For the text-containing cell, return its midpoint in (x, y) coordinate format. 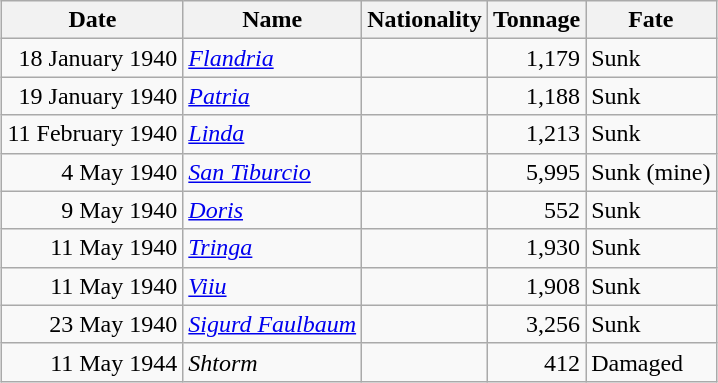
Shtorm (272, 362)
Date (92, 20)
18 January 1940 (92, 58)
Flandria (272, 58)
Doris (272, 210)
San Tiburcio (272, 172)
Sigurd Faulbaum (272, 324)
4 May 1940 (92, 172)
Nationality (425, 20)
Patria (272, 96)
Fate (651, 20)
23 May 1940 (92, 324)
1,213 (536, 134)
1,188 (536, 96)
Name (272, 20)
1,179 (536, 58)
Viiu (272, 286)
11 February 1940 (92, 134)
3,256 (536, 324)
552 (536, 210)
Damaged (651, 362)
11 May 1944 (92, 362)
412 (536, 362)
Sunk (mine) (651, 172)
1,930 (536, 248)
Tringa (272, 248)
Linda (272, 134)
9 May 1940 (92, 210)
1,908 (536, 286)
19 January 1940 (92, 96)
Tonnage (536, 20)
5,995 (536, 172)
